Output the (X, Y) coordinate of the center of the cell containing the given text.  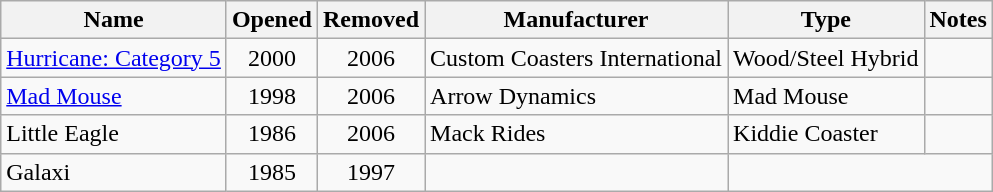
Notes (958, 20)
2000 (272, 58)
Custom Coasters International (576, 58)
Type (826, 20)
Arrow Dynamics (576, 96)
Wood/Steel Hybrid (826, 58)
1985 (272, 172)
1986 (272, 134)
1998 (272, 96)
1997 (370, 172)
Galaxi (114, 172)
Name (114, 20)
Mack Rides (576, 134)
Hurricane: Category 5 (114, 58)
Little Eagle (114, 134)
Manufacturer (576, 20)
Removed (370, 20)
Opened (272, 20)
Kiddie Coaster (826, 134)
